Provide the (X, Y) coordinate of the cell's center where the given text is located.  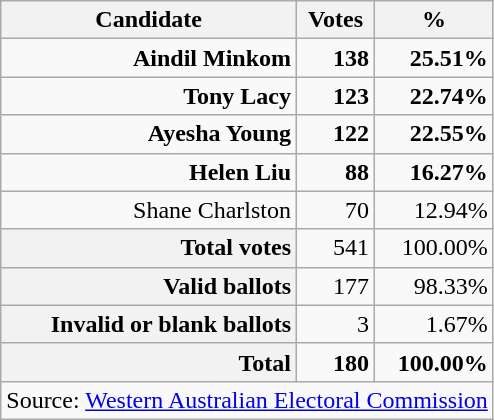
70 (336, 210)
Tony Lacy (149, 96)
Total votes (149, 248)
177 (336, 286)
1.67% (434, 324)
22.74% (434, 96)
Invalid or blank ballots (149, 324)
Ayesha Young (149, 134)
Aindil Minkom (149, 58)
138 (336, 58)
22.55% (434, 134)
Shane Charlston (149, 210)
122 (336, 134)
Helen Liu (149, 172)
123 (336, 96)
Total (149, 362)
16.27% (434, 172)
Candidate (149, 20)
% (434, 20)
88 (336, 172)
12.94% (434, 210)
25.51% (434, 58)
180 (336, 362)
98.33% (434, 286)
541 (336, 248)
Votes (336, 20)
3 (336, 324)
Valid ballots (149, 286)
Source: Western Australian Electoral Commission (248, 400)
